Return the [X, Y] coordinate for the center point of the cell that contains the specified text.  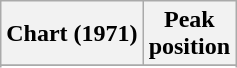
Peakposition [189, 34]
Chart (1971) [72, 34]
